Extract the (X, Y) coordinate from the center of the cell holding the provided text.  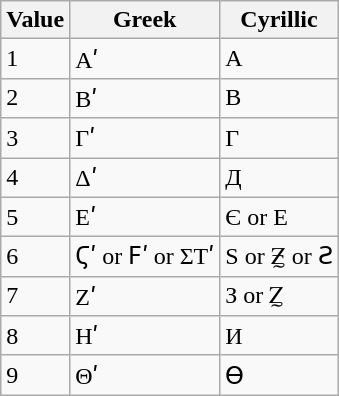
Αʹ (145, 59)
Ζʹ (145, 296)
Д (279, 178)
Ѕ or Ꙃ or Ꙅ (279, 257)
Ηʹ (145, 336)
7 (36, 296)
Δʹ (145, 178)
З or Ꙁ (279, 296)
Greek (145, 20)
4 (36, 178)
6 (36, 257)
3 (36, 138)
Value (36, 20)
Ϛʹ or Ϝʹ or ΣΤʹ (145, 257)
Γʹ (145, 138)
В (279, 98)
Cyrillic (279, 20)
Εʹ (145, 217)
Г (279, 138)
Βʹ (145, 98)
А (279, 59)
8 (36, 336)
5 (36, 217)
1 (36, 59)
Θʹ (145, 375)
9 (36, 375)
Ѳ (279, 375)
Є or Е (279, 217)
2 (36, 98)
И (279, 336)
